Output the [X, Y] coordinate of the center of the cell containing the given text.  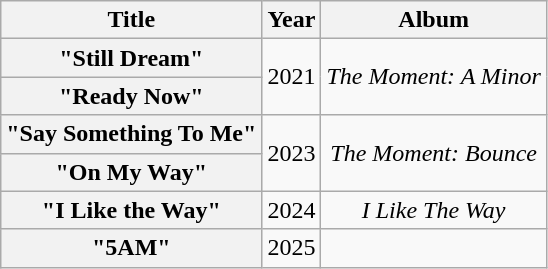
2023 [292, 153]
"Still Dream" [132, 58]
Title [132, 20]
Year [292, 20]
2024 [292, 210]
"On My Way" [132, 172]
I Like The Way [434, 210]
"5AM" [132, 248]
"Ready Now" [132, 96]
The Moment: Bounce [434, 153]
"Say Something To Me" [132, 134]
The Moment: A Minor [434, 77]
"I Like the Way" [132, 210]
2025 [292, 248]
2021 [292, 77]
Album [434, 20]
